Locate the cell with the specified text and output its (x, y) center coordinate. 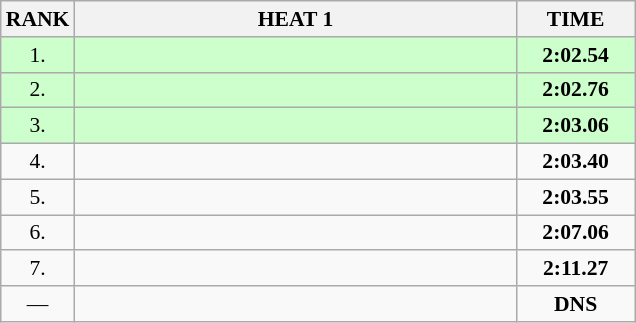
HEAT 1 (295, 19)
RANK (38, 19)
7. (38, 269)
TIME (576, 19)
4. (38, 162)
2. (38, 90)
2:03.06 (576, 126)
2:02.76 (576, 90)
DNS (576, 304)
5. (38, 197)
1. (38, 55)
2:02.54 (576, 55)
3. (38, 126)
— (38, 304)
2:07.06 (576, 233)
2:11.27 (576, 269)
6. (38, 233)
2:03.55 (576, 197)
2:03.40 (576, 162)
